For the text-containing cell, return its midpoint in (x, y) coordinate format. 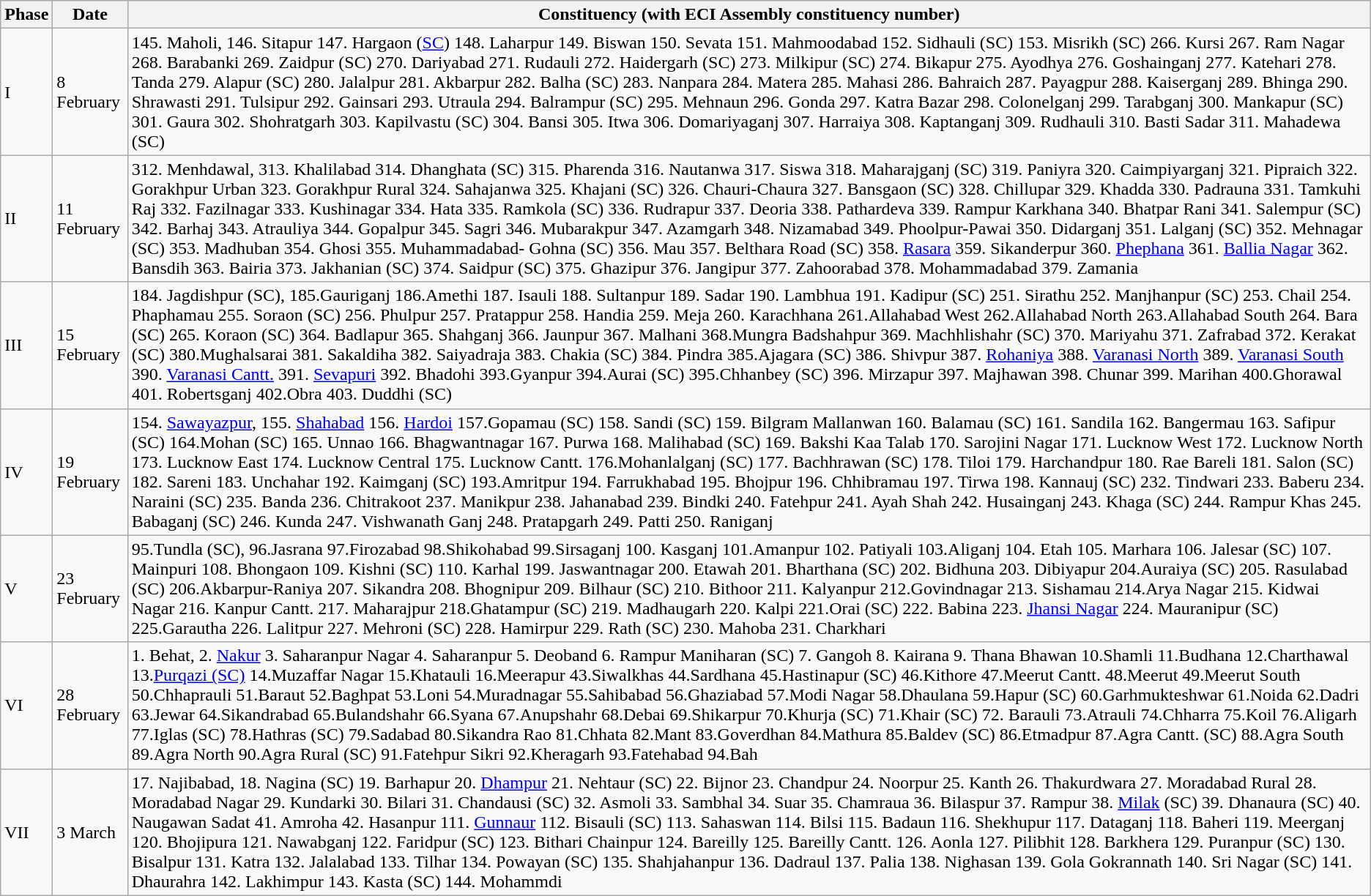
11 February (90, 218)
V (26, 589)
Phase (26, 15)
VII (26, 832)
II (26, 218)
15 February (90, 346)
19 February (90, 471)
3 March (90, 832)
I (26, 92)
IV (26, 471)
23 February (90, 589)
28 February (90, 706)
VI (26, 706)
Date (90, 15)
8 February (90, 92)
III (26, 346)
Constituency (with ECI Assembly constituency number) (748, 15)
